Search for the cell housing the specified text and yield its (x, y) center coordinate. 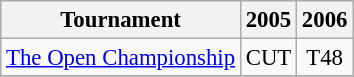
Tournament (121, 20)
The Open Championship (121, 58)
2006 (325, 20)
CUT (268, 58)
T48 (325, 58)
2005 (268, 20)
